Return [x, y] of the center of cell containing provided text 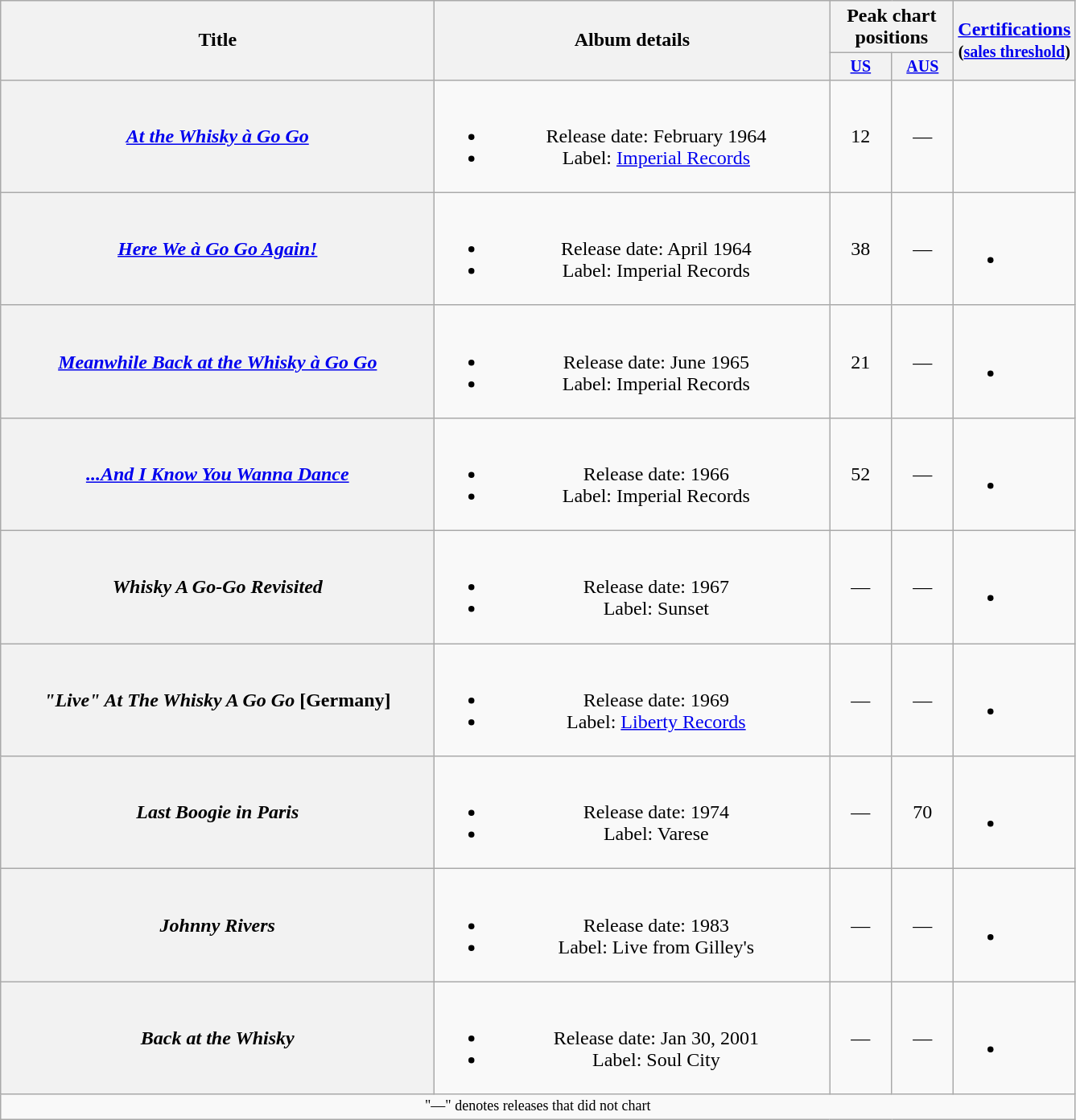
Release date: February 1964Label: Imperial Records [633, 136]
Here We à Go Go Again! [217, 249]
Whisky A Go-Go Revisited [217, 587]
Last Boogie in Paris [217, 813]
...And I Know You Wanna Dance [217, 474]
12 [861, 136]
21 [861, 361]
Release date: 1967Label: Sunset [633, 587]
70 [922, 813]
At the Whisky à Go Go [217, 136]
Meanwhile Back at the Whisky à Go Go [217, 361]
38 [861, 249]
52 [861, 474]
Release date: 1966Label: Imperial Records [633, 474]
US [861, 66]
Release date: 1983Label: Live from Gilley's [633, 925]
Release date: June 1965Label: Imperial Records [633, 361]
"—" denotes releases that did not chart [538, 1107]
Back at the Whisky [217, 1038]
Title [217, 40]
Certifications(sales threshold) [1014, 40]
Release date: 1969Label: Liberty Records [633, 700]
Release date: April 1964Label: Imperial Records [633, 249]
"Live" At The Whisky A Go Go [Germany] [217, 700]
Album details [633, 40]
Release date: 1974Label: Varese [633, 813]
Release date: Jan 30, 2001Label: Soul City [633, 1038]
Peak chartpositions [892, 27]
AUS [922, 66]
Johnny Rivers [217, 925]
